Pinpoint the cell where the given text exists, returning its (x, y) midpoint coordinate. 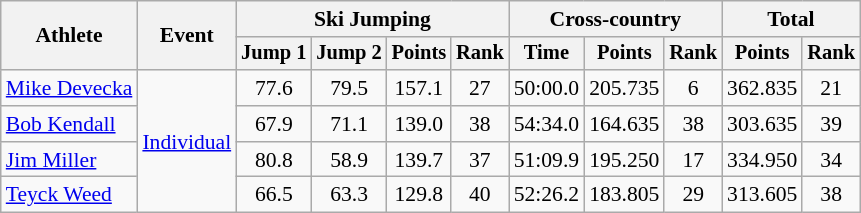
Teyck Weed (70, 195)
164.635 (624, 124)
139.7 (419, 160)
27 (480, 88)
39 (831, 124)
Mike Devecka (70, 88)
303.635 (762, 124)
40 (480, 195)
79.5 (348, 88)
37 (480, 160)
Jump 2 (348, 54)
183.805 (624, 195)
58.9 (348, 160)
77.6 (274, 88)
139.0 (419, 124)
313.605 (762, 195)
67.9 (274, 124)
63.3 (348, 195)
71.1 (348, 124)
52:26.2 (546, 195)
29 (693, 195)
80.8 (274, 160)
17 (693, 160)
Bob Kendall (70, 124)
205.735 (624, 88)
129.8 (419, 195)
50:00.0 (546, 88)
Athlete (70, 36)
51:09.9 (546, 160)
Time (546, 54)
Event (186, 36)
195.250 (624, 160)
54:34.0 (546, 124)
334.950 (762, 160)
34 (831, 160)
66.5 (274, 195)
Jump 1 (274, 54)
Jim Miller (70, 160)
Total (791, 19)
6 (693, 88)
21 (831, 88)
362.835 (762, 88)
Cross-country (616, 19)
Individual (186, 141)
157.1 (419, 88)
Ski Jumping (372, 19)
